Locate the cell with the specified text and output its (x, y) center coordinate. 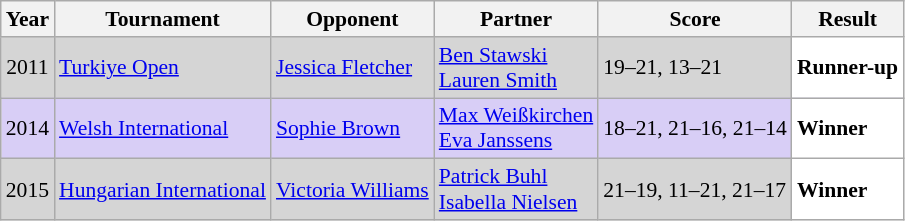
21–19, 11–21, 21–17 (695, 190)
2015 (28, 190)
Tournament (162, 19)
Sophie Brown (352, 128)
Max Weißkirchen Eva Janssens (516, 128)
Jessica Fletcher (352, 68)
Hungarian International (162, 190)
18–21, 21–16, 21–14 (695, 128)
Victoria Williams (352, 190)
Patrick Buhl Isabella Nielsen (516, 190)
Score (695, 19)
Opponent (352, 19)
Result (848, 19)
Year (28, 19)
Partner (516, 19)
19–21, 13–21 (695, 68)
2014 (28, 128)
Ben Stawski Lauren Smith (516, 68)
Welsh International (162, 128)
Turkiye Open (162, 68)
Runner-up (848, 68)
2011 (28, 68)
